Pinpoint the cell where the given text exists, returning its [X, Y] midpoint coordinate. 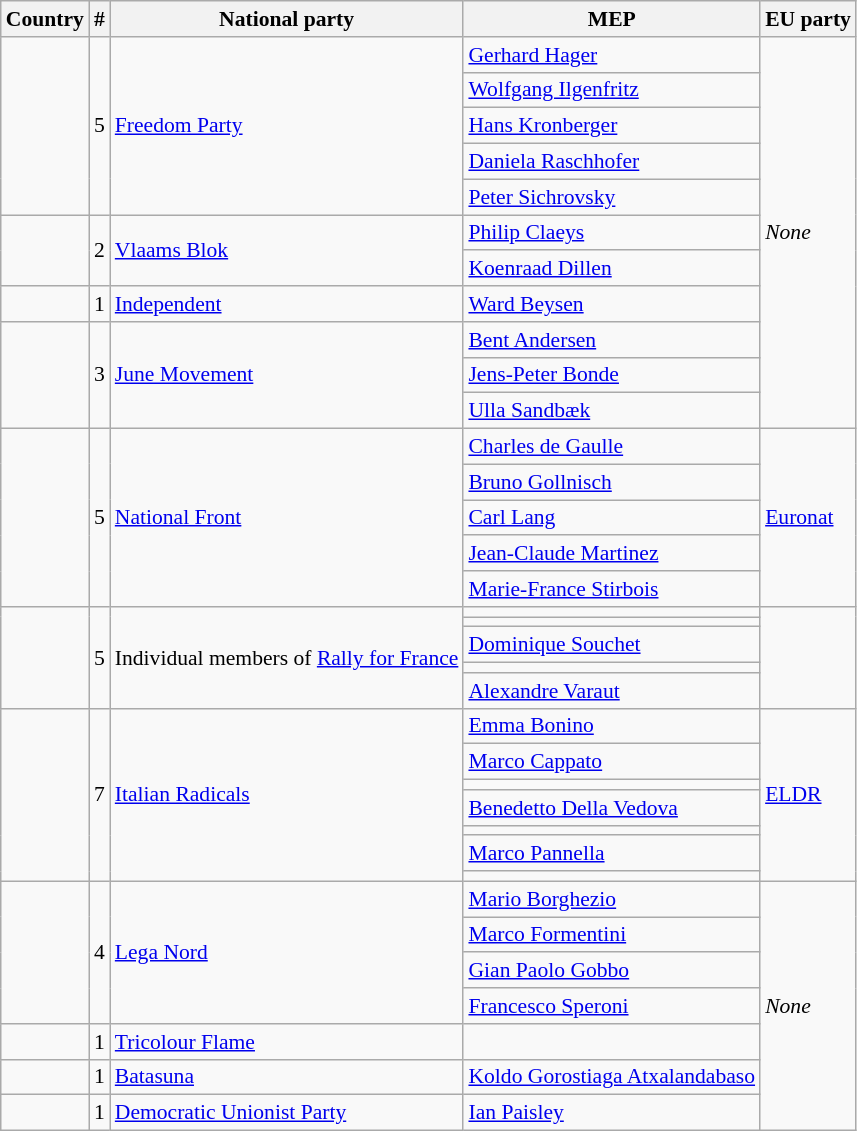
3 [100, 376]
Dominique Souchet [612, 645]
Daniela Raschhofer [612, 162]
Koldo Gorostiaga Atxalandabaso [612, 1077]
Lega Nord [287, 952]
Mario Borghezio [612, 899]
Marie-France Stirbois [612, 589]
Vlaams Blok [287, 250]
EU party [808, 19]
Wolfgang Ilgenfritz [612, 90]
Euronat [808, 518]
Philip Claeys [612, 233]
Hans Kronberger [612, 126]
June Movement [287, 376]
4 [100, 952]
2 [100, 250]
Ian Paisley [612, 1113]
Gian Paolo Gobbo [612, 971]
Gerhard Hager [612, 55]
Bent Andersen [612, 340]
Marco Pannella [612, 854]
Emma Bonino [612, 726]
Individual members of Rally for France [287, 658]
Charles de Gaulle [612, 447]
National party [287, 19]
MEP [612, 19]
National Front [287, 518]
Francesco Speroni [612, 1006]
Peter Sichrovsky [612, 197]
Tricolour Flame [287, 1042]
Jean-Claude Martinez [612, 554]
Carl Lang [612, 518]
Bruno Gollnisch [612, 482]
Jens-Peter Bonde [612, 375]
Marco Cappato [612, 762]
Batasuna [287, 1077]
Ward Beysen [612, 304]
Country [45, 19]
ELDR [808, 794]
Italian Radicals [287, 794]
Benedetto Della Vedova [612, 808]
Marco Formentini [612, 935]
Democratic Unionist Party [287, 1113]
7 [100, 794]
Ulla Sandbæk [612, 411]
Independent [287, 304]
# [100, 19]
Freedom Party [287, 126]
Koenraad Dillen [612, 269]
Alexandre Varaut [612, 691]
